From the cell containing the given text, extract its center point as [x, y] coordinate. 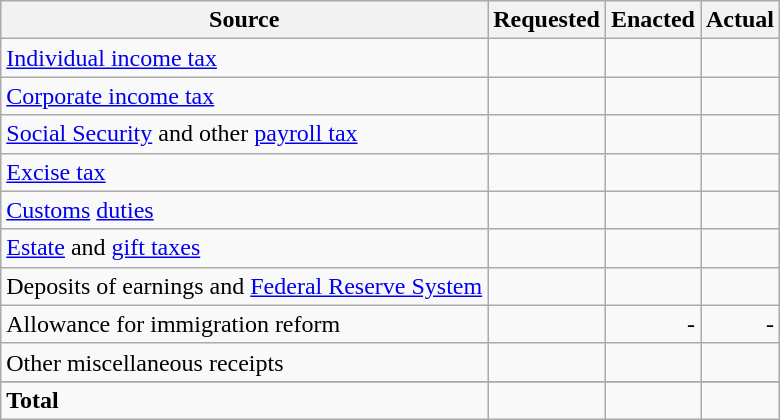
Excise tax [244, 172]
Actual [740, 20]
Social Security and other payroll tax [244, 134]
Corporate income tax [244, 96]
Requested [547, 20]
Deposits of earnings and Federal Reserve System [244, 286]
Other miscellaneous receipts [244, 362]
Estate and gift taxes [244, 248]
Source [244, 20]
Total [244, 400]
Customs duties [244, 210]
Individual income tax [244, 58]
Enacted [652, 20]
Allowance for immigration reform [244, 324]
